Pinpoint the cell where the given text exists, returning its (X, Y) midpoint coordinate. 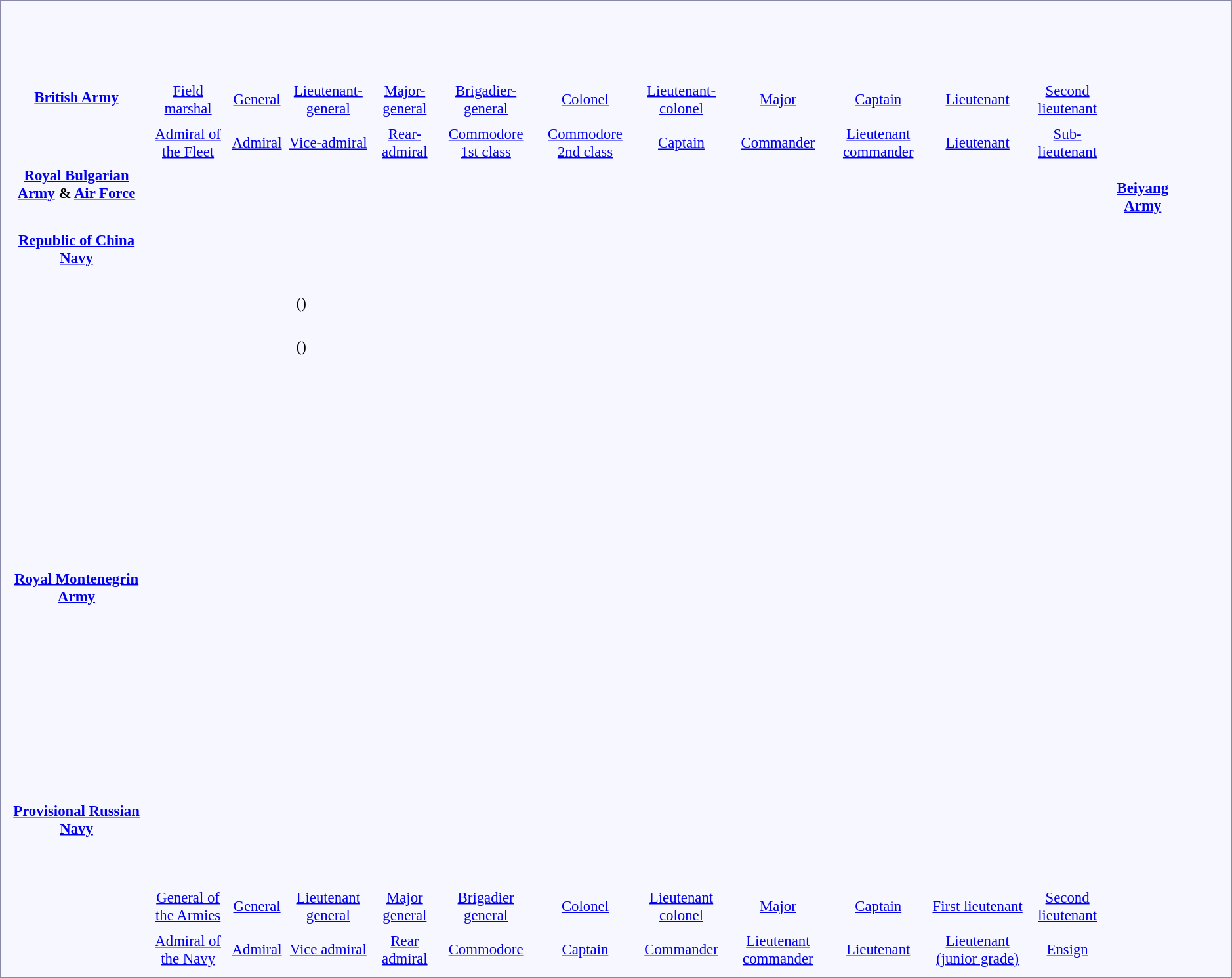
Major-general (405, 100)
Provisional Russian Navy (76, 828)
Admiral of the Navy (188, 950)
Royal Montenegrin Army (76, 588)
Commodore (485, 950)
Vice admiral (328, 950)
Lieutenant-colonel (681, 100)
Lieutenant colonel (681, 907)
Beiyang Army (1143, 197)
Commodore 2nd class (585, 143)
Major general (405, 907)
Vice-admiral (328, 143)
Lieutenant (junior grade) (977, 950)
Royal Bulgarian Army & Air Force (76, 184)
Lieutenant general (328, 907)
Republic of China Navy (76, 249)
Admiral of the Fleet (188, 143)
General of the Armies (188, 907)
Field marshal (188, 100)
Commodore 1st class (485, 143)
Rear-admiral (405, 143)
Rear admiral (405, 950)
Sub-lieutenant (1067, 143)
Brigadier-general (485, 100)
British Army (76, 97)
Ensign (1067, 950)
Brigadier general (485, 907)
Lieutenant-general (328, 100)
First lieutenant (977, 907)
